Scan for the cell matching the given text and deliver its [x, y] coordinate at center. 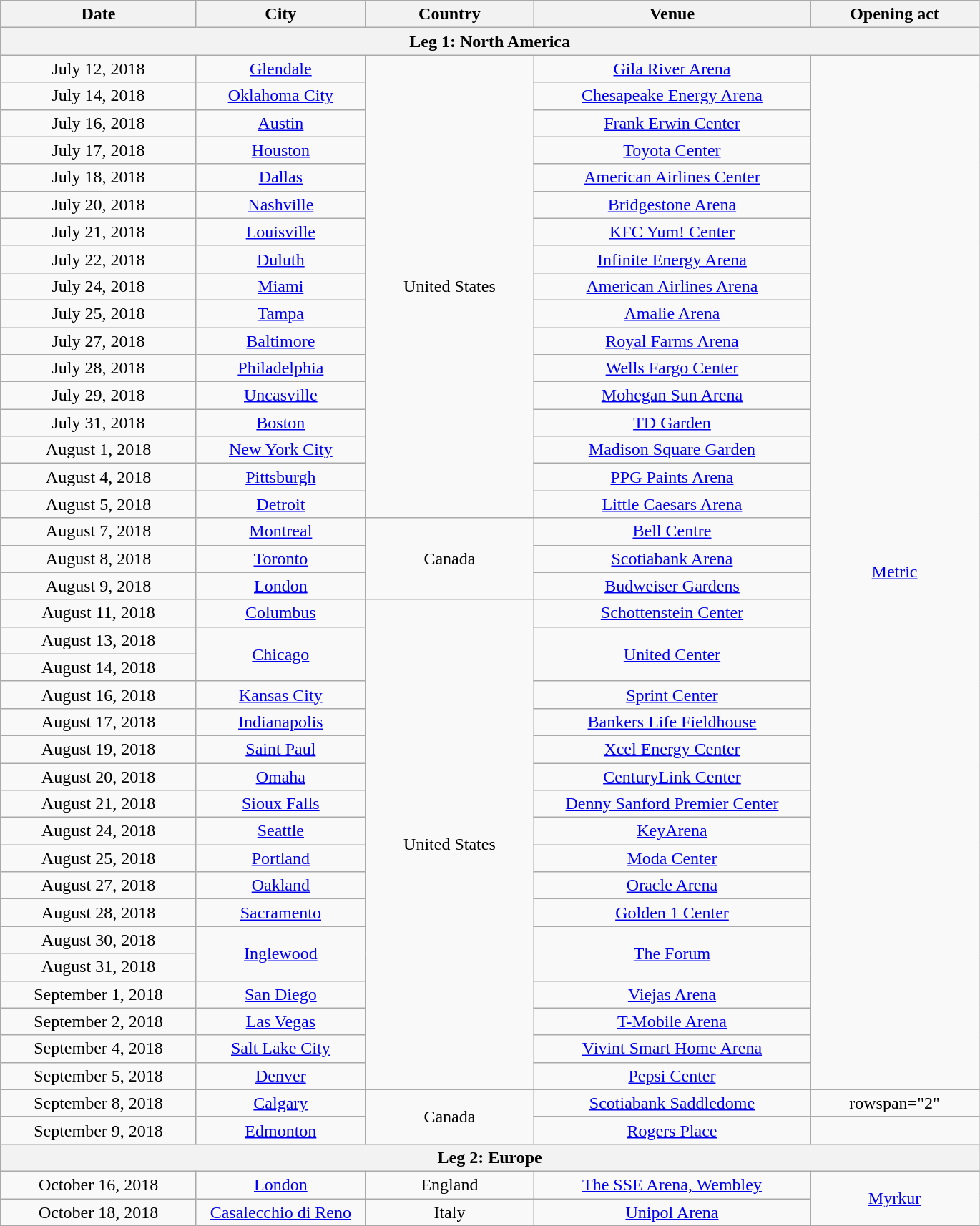
Metric [894, 572]
Frank Erwin Center [672, 123]
Venue [672, 14]
Opening act [894, 14]
TD Garden [672, 423]
PPG Paints Arena [672, 477]
United Center [672, 654]
Glendale [280, 69]
July 24, 2018 [99, 286]
Chesapeake Energy Arena [672, 96]
July 28, 2018 [99, 368]
August 1, 2018 [99, 450]
Seattle [280, 831]
Baltimore [280, 341]
Unipol Arena [672, 1212]
Royal Farms Arena [672, 341]
Denver [280, 1076]
August 30, 2018 [99, 940]
August 9, 2018 [99, 586]
August 14, 2018 [99, 667]
The Forum [672, 953]
Wells Fargo Center [672, 368]
July 20, 2018 [99, 205]
Pittsburgh [280, 477]
Vivint Smart Home Arena [672, 1049]
CenturyLink Center [672, 776]
American Airlines Arena [672, 286]
July 27, 2018 [99, 341]
September 8, 2018 [99, 1103]
July 21, 2018 [99, 232]
July 18, 2018 [99, 177]
July 31, 2018 [99, 423]
Duluth [280, 259]
Houston [280, 150]
August 27, 2018 [99, 886]
rowspan="2" [894, 1103]
Myrkur [894, 1198]
Denny Sanford Premier Center [672, 804]
Montreal [280, 531]
Amalie Arena [672, 313]
Oakland [280, 886]
Indianapolis [280, 722]
San Diego [280, 994]
Detroit [280, 504]
August 25, 2018 [99, 858]
August 5, 2018 [99, 504]
Dallas [280, 177]
Schottenstein Center [672, 613]
July 16, 2018 [99, 123]
Bridgestone Arena [672, 205]
Country [449, 14]
Rogers Place [672, 1130]
July 29, 2018 [99, 396]
KFC Yum! Center [672, 232]
August 7, 2018 [99, 531]
T-Mobile Arena [672, 1021]
Omaha [280, 776]
New York City [280, 450]
Sioux Falls [280, 804]
Bankers Life Fieldhouse [672, 722]
Toyota Center [672, 150]
Sprint Center [672, 695]
Budweiser Gardens [672, 586]
July 25, 2018 [99, 313]
July 12, 2018 [99, 69]
July 17, 2018 [99, 150]
Portland [280, 858]
City [280, 14]
Toronto [280, 559]
Leg 1: North America [490, 41]
August 31, 2018 [99, 967]
Bell Centre [672, 531]
August 13, 2018 [99, 640]
Calgary [280, 1103]
August 19, 2018 [99, 749]
August 8, 2018 [99, 559]
August 20, 2018 [99, 776]
Scotiabank Saddledome [672, 1103]
Inglewood [280, 953]
The SSE Arena, Wembley [672, 1185]
August 21, 2018 [99, 804]
September 4, 2018 [99, 1049]
Louisville [280, 232]
Sacramento [280, 913]
Chicago [280, 654]
Xcel Energy Center [672, 749]
Kansas City [280, 695]
October 18, 2018 [99, 1212]
August 24, 2018 [99, 831]
Date [99, 14]
Las Vegas [280, 1021]
KeyArena [672, 831]
Mohegan Sun Arena [672, 396]
Oracle Arena [672, 886]
Infinite Energy Arena [672, 259]
Boston [280, 423]
October 16, 2018 [99, 1185]
Viejas Arena [672, 994]
September 2, 2018 [99, 1021]
Pepsi Center [672, 1076]
Saint Paul [280, 749]
American Airlines Center [672, 177]
Casalecchio di Reno [280, 1212]
Scotiabank Arena [672, 559]
August 17, 2018 [99, 722]
Philadelphia [280, 368]
Columbus [280, 613]
Little Caesars Arena [672, 504]
Nashville [280, 205]
Madison Square Garden [672, 450]
September 1, 2018 [99, 994]
Italy [449, 1212]
Leg 2: Europe [490, 1157]
August 28, 2018 [99, 913]
Miami [280, 286]
Austin [280, 123]
September 9, 2018 [99, 1130]
August 16, 2018 [99, 695]
July 14, 2018 [99, 96]
Gila River Arena [672, 69]
England [449, 1185]
Oklahoma City [280, 96]
August 4, 2018 [99, 477]
August 11, 2018 [99, 613]
September 5, 2018 [99, 1076]
Salt Lake City [280, 1049]
Uncasville [280, 396]
Tampa [280, 313]
Moda Center [672, 858]
Golden 1 Center [672, 913]
July 22, 2018 [99, 259]
Edmonton [280, 1130]
